Output the (X, Y) coordinate of the center of the cell containing the given text.  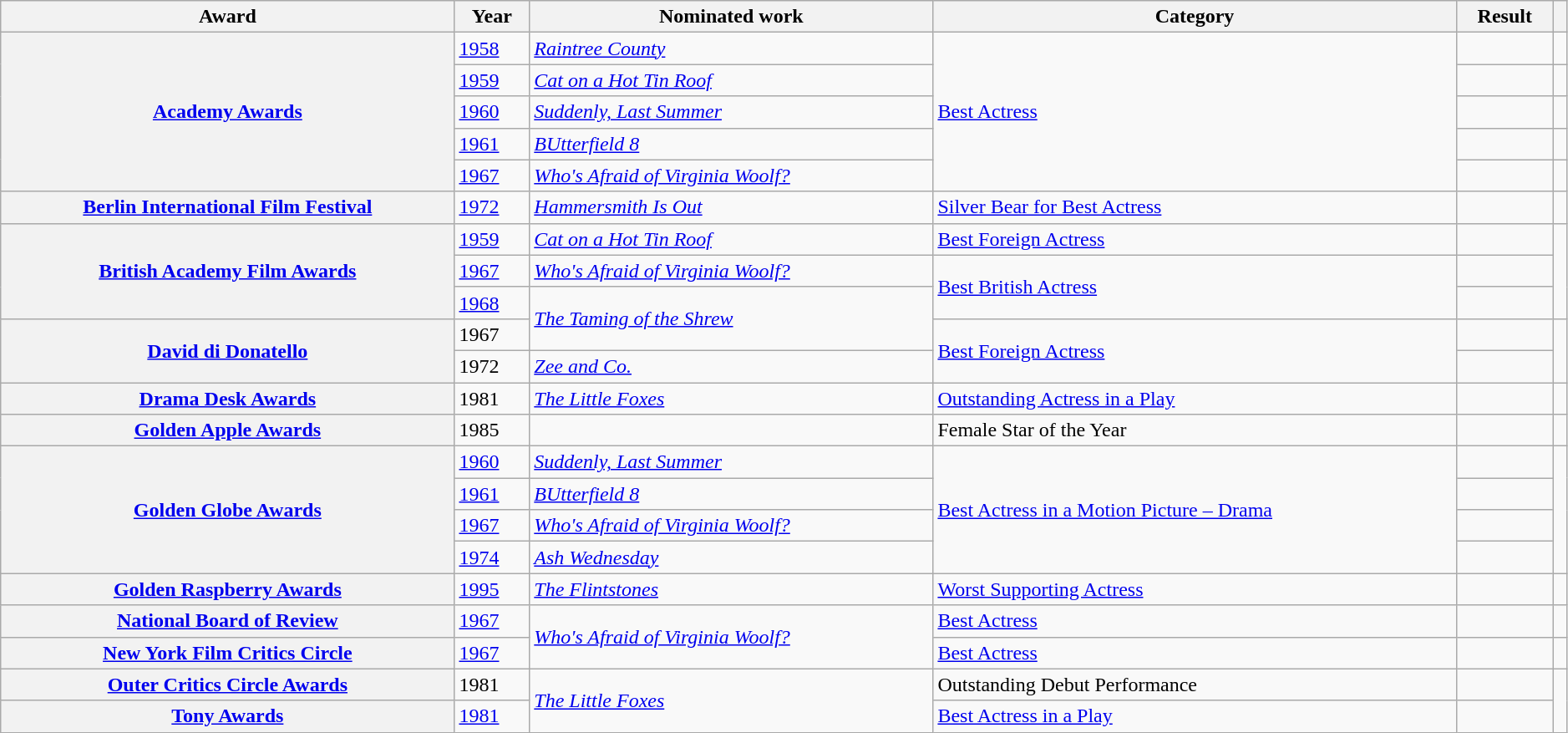
Result (1505, 17)
Silver Bear for Best Actress (1195, 207)
Year (492, 17)
Female Star of the Year (1195, 430)
Outstanding Debut Performance (1195, 685)
Academy Awards (227, 112)
Tony Awards (227, 716)
The Taming of the Shrew (732, 318)
1995 (492, 589)
Hammersmith Is Out (732, 207)
Nominated work (732, 17)
Raintree County (732, 48)
Award (227, 17)
Berlin International Film Festival (227, 207)
Category (1195, 17)
Golden Apple Awards (227, 430)
Best British Actress (1195, 287)
British Academy Film Awards (227, 271)
Zee and Co. (732, 366)
Golden Globe Awards (227, 510)
1968 (492, 303)
Drama Desk Awards (227, 399)
David di Donatello (227, 350)
Ash Wednesday (732, 557)
The Flintstones (732, 589)
1974 (492, 557)
1958 (492, 48)
New York Film Critics Circle (227, 653)
Outer Critics Circle Awards (227, 685)
Best Actress in a Play (1195, 716)
Best Actress in a Motion Picture – Drama (1195, 510)
Golden Raspberry Awards (227, 589)
National Board of Review (227, 621)
Worst Supporting Actress (1195, 589)
Outstanding Actress in a Play (1195, 399)
1985 (492, 430)
